Locate the cell with the specified text and output its (X, Y) center coordinate. 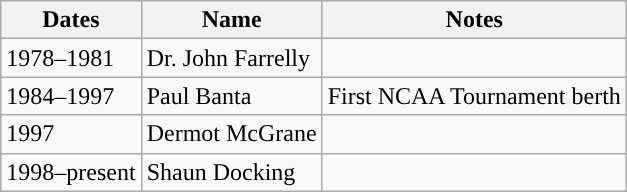
Paul Banta (232, 96)
1978–1981 (71, 58)
1998–present (71, 172)
First NCAA Tournament berth (474, 96)
Shaun Docking (232, 172)
Dr. John Farrelly (232, 58)
Name (232, 20)
Dates (71, 20)
1997 (71, 134)
Dermot McGrane (232, 134)
Notes (474, 20)
1984–1997 (71, 96)
